Identify which cell holds the provided text, then report its [x, y] central coordinate. 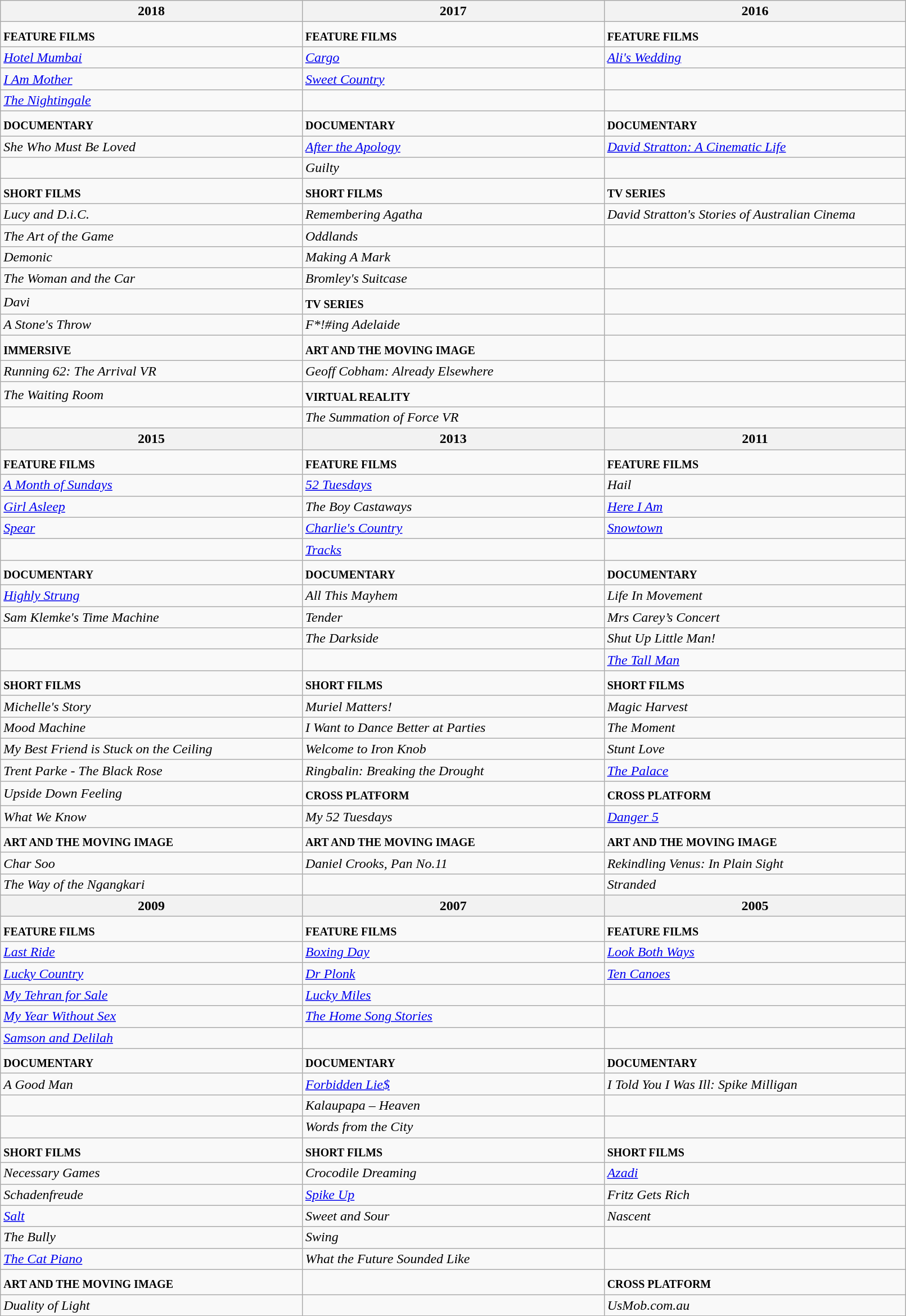
Sweet Country [453, 79]
The Way of the Ngangkari [152, 884]
Michelle's Story [152, 706]
I Told You I Was Ill: Spike Milligan [755, 1084]
2016 [755, 11]
Hail [755, 485]
VIRTUAL REALITY [453, 394]
Spear [152, 528]
2015 [152, 439]
David Stratton: A Cinematic Life [755, 147]
Spike Up [453, 1195]
Highly Strung [152, 596]
Snowtown [755, 528]
Hotel Mumbai [152, 57]
Look Both Ways [755, 952]
The Boy Castaways [453, 506]
The Bully [152, 1237]
Daniel Crooks, Pan No.11 [453, 863]
Dr Plonk [453, 974]
2017 [453, 11]
Words from the City [453, 1127]
2018 [152, 11]
The Nightingale [152, 100]
What We Know [152, 817]
Tracks [453, 549]
Danger 5 [755, 817]
Shut Up Little Man! [755, 639]
Lucky Country [152, 974]
Sam Klemke's Time Machine [152, 617]
The Moment [755, 727]
2005 [755, 906]
Life In Movement [755, 596]
2007 [453, 906]
My Year Without Sex [152, 1016]
Bromley's Suitcase [453, 278]
Trent Parke - The Black Rose [152, 770]
My 52 Tuesdays [453, 817]
All This Mayhem [453, 596]
Char Soo [152, 863]
Crocodile Dreaming [453, 1173]
Here I Am [755, 506]
Azadi [755, 1173]
Lucy and D.i.C. [152, 214]
A Month of Sundays [152, 485]
Remembering Agatha [453, 214]
The Art of the Game [152, 236]
After the Apology [453, 147]
Tender [453, 617]
My Tehran for Sale [152, 995]
2011 [755, 439]
Upside Down Feeling [152, 793]
Ten Canoes [755, 974]
Schadenfreude [152, 1195]
The Waiting Room [152, 394]
The Palace [755, 770]
Samson and Delilah [152, 1038]
The Home Song Stories [453, 1016]
Boxing Day [453, 952]
Ali's Wedding [755, 57]
2013 [453, 439]
My Best Friend is Stuck on the Ceiling [152, 749]
2009 [152, 906]
Oddlands [453, 236]
Necessary Games [152, 1173]
Running 62: The Arrival VR [152, 371]
Kalaupapa – Heaven [453, 1105]
Davi [152, 301]
Stunt Love [755, 749]
Mood Machine [152, 727]
Cargo [453, 57]
Muriel Matters! [453, 706]
A Good Man [152, 1084]
Charlie's Country [453, 528]
Mrs Carey’s Concert [755, 617]
Swing [453, 1237]
I Am Mother [152, 79]
What the Future Sounded Like [453, 1259]
UsMob.com.au [755, 1305]
The Summation of Force VR [453, 418]
Girl Asleep [152, 506]
Making A Mark [453, 257]
Geoff Cobham: Already Elsewhere [453, 371]
Ringbalin: Breaking the Drought [453, 770]
Demonic [152, 257]
Guilty [453, 168]
Nascent [755, 1216]
Forbidden Lie$ [453, 1084]
F*!#ing Adelaide [453, 325]
The Darkside [453, 639]
The Cat Piano [152, 1259]
David Stratton's Stories of Australian Cinema [755, 214]
Lucky Miles [453, 995]
The Woman and the Car [152, 278]
A Stone's Throw [152, 325]
Welcome to Iron Knob [453, 749]
Rekindling Venus: In Plain Sight [755, 863]
Last Ride [152, 952]
She Who Must Be Loved [152, 147]
The Tall Man [755, 660]
Salt [152, 1216]
Duality of Light [152, 1305]
Stranded [755, 884]
Magic Harvest [755, 706]
IMMERSIVE [152, 348]
52 Tuesdays [453, 485]
Sweet and Sour [453, 1216]
Fritz Gets Rich [755, 1195]
I Want to Dance Better at Parties [453, 727]
